Pinpoint the cell where the given text exists, returning its (X, Y) midpoint coordinate. 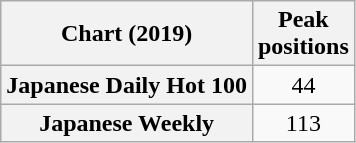
Chart (2019) (127, 34)
Japanese Weekly (127, 123)
113 (303, 123)
Peakpositions (303, 34)
44 (303, 85)
Japanese Daily Hot 100 (127, 85)
